Find where the given text appears and provide that cell's center as (X, Y) coordinate. 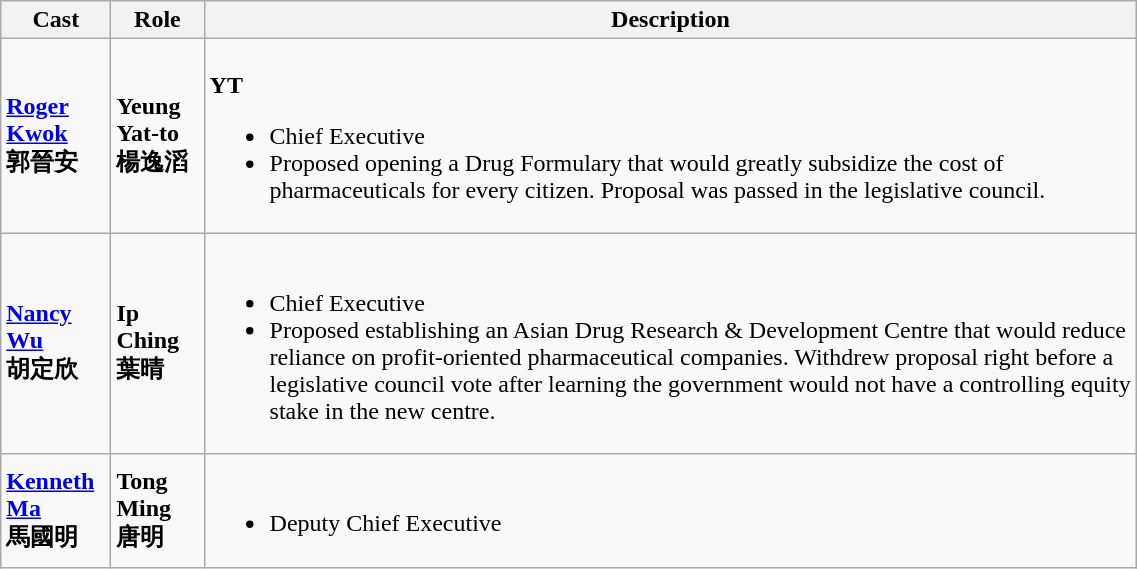
Description (670, 20)
Cast (56, 20)
Yeung Yat-to楊逸滔 (158, 136)
Kenneth Ma 馬國明 (56, 510)
Tong Ming 唐明 (158, 510)
Role (158, 20)
Nancy Wu 胡定欣 (56, 344)
Deputy Chief Executive (670, 510)
Ip Ching葉晴 (158, 344)
Roger Kwok 郭晉安 (56, 136)
